For the text-containing cell, return its midpoint in [x, y] coordinate format. 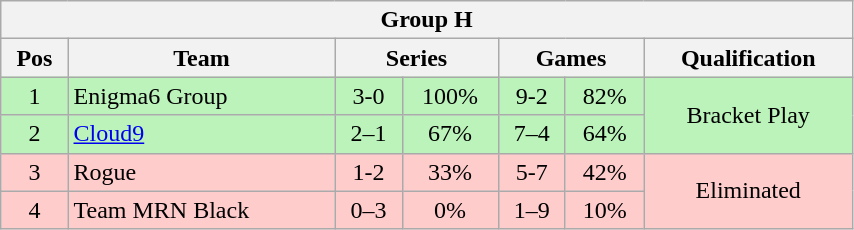
82% [604, 96]
Series [416, 58]
Rogue [202, 172]
Cloud9 [202, 134]
67% [450, 134]
33% [450, 172]
2 [34, 134]
Team MRN Black [202, 210]
Pos [34, 58]
64% [604, 134]
1 [34, 96]
Games [571, 58]
3 [34, 172]
Eliminated [748, 191]
9-2 [532, 96]
Bracket Play [748, 115]
Team [202, 58]
Enigma6 Group [202, 96]
Group H [427, 20]
42% [604, 172]
1–9 [532, 210]
0% [450, 210]
5-7 [532, 172]
Qualification [748, 58]
0–3 [368, 210]
100% [450, 96]
4 [34, 210]
7–4 [532, 134]
1-2 [368, 172]
3-0 [368, 96]
10% [604, 210]
2–1 [368, 134]
